Locate the cell with the specified text and output its [X, Y] center coordinate. 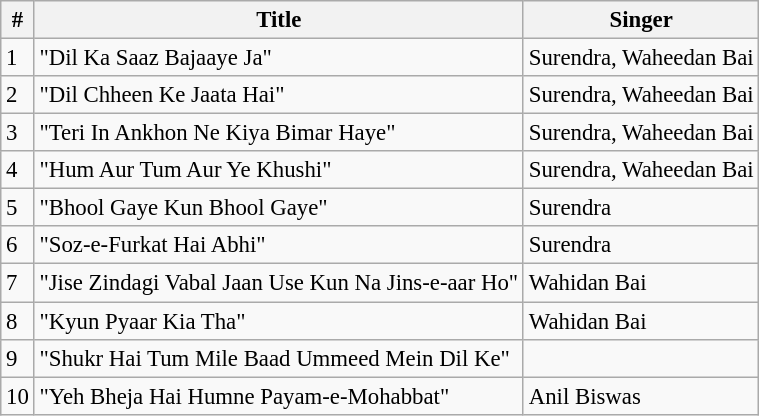
1 [18, 58]
Singer [640, 20]
4 [18, 170]
Anil Biswas [640, 396]
5 [18, 208]
"Soz-e-Furkat Hai Abhi" [278, 245]
8 [18, 321]
"Shukr Hai Tum Mile Baad Ummeed Mein Dil Ke" [278, 358]
"Dil Chheen Ke Jaata Hai" [278, 95]
"Kyun Pyaar Kia Tha" [278, 321]
# [18, 20]
9 [18, 358]
6 [18, 245]
Title [278, 20]
3 [18, 133]
"Yeh Bheja Hai Humne Payam-e-Mohabbat" [278, 396]
"Hum Aur Tum Aur Ye Khushi" [278, 170]
2 [18, 95]
"Dil Ka Saaz Bajaaye Ja" [278, 58]
10 [18, 396]
7 [18, 283]
"Jise Zindagi Vabal Jaan Use Kun Na Jins-e-aar Ho" [278, 283]
"Bhool Gaye Kun Bhool Gaye" [278, 208]
"Teri In Ankhon Ne Kiya Bimar Haye" [278, 133]
